Capture the cell that displays the provided text and extract its (x, y) central coordinate. 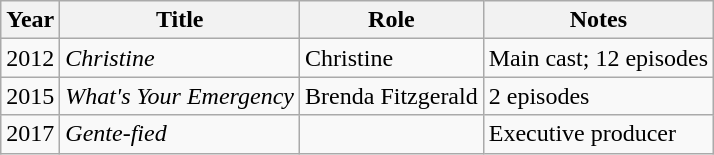
Main cast; 12 episodes (598, 58)
Brenda Fitzgerald (392, 96)
2012 (30, 58)
Executive producer (598, 134)
Title (180, 20)
2015 (30, 96)
Notes (598, 20)
Gente-fied (180, 134)
What's Your Emergency (180, 96)
2 episodes (598, 96)
Role (392, 20)
2017 (30, 134)
Year (30, 20)
